Search for the cell housing the specified text and yield its [x, y] center coordinate. 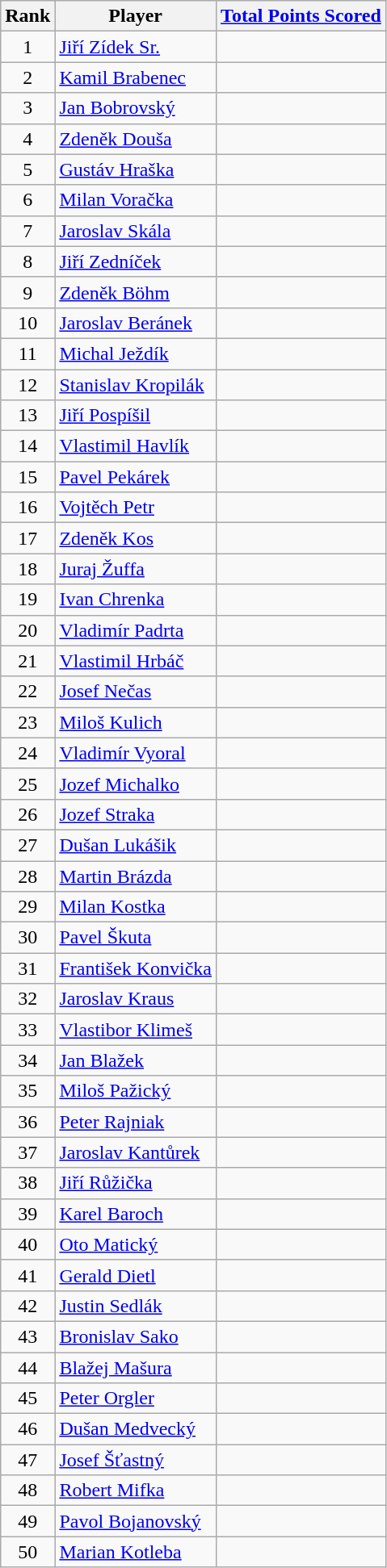
Vlastibor Klimeš [136, 1030]
30 [27, 938]
Miloš Pažický [136, 1091]
27 [27, 845]
Peter Rajniak [136, 1122]
Jiří Pospíšil [136, 416]
33 [27, 1030]
František Konvička [136, 968]
9 [27, 292]
Zdeněk Kos [136, 538]
43 [27, 1336]
Vladimír Padrta [136, 630]
Jiří Růžička [136, 1183]
49 [27, 1521]
Vlastimil Havlík [136, 446]
44 [27, 1368]
38 [27, 1183]
10 [27, 323]
36 [27, 1122]
Bronislav Sako [136, 1336]
Michal Ježdík [136, 353]
15 [27, 477]
4 [27, 139]
16 [27, 508]
Robert Mifka [136, 1491]
45 [27, 1399]
6 [27, 200]
31 [27, 968]
Gerald Dietl [136, 1275]
34 [27, 1060]
Blažej Mašura [136, 1368]
Pavel Škuta [136, 938]
39 [27, 1214]
48 [27, 1491]
3 [27, 108]
Jaroslav Kantůrek [136, 1152]
26 [27, 814]
Ivan Chrenka [136, 600]
Pavol Bojanovský [136, 1521]
46 [27, 1429]
Miloš Kulich [136, 722]
Jaroslav Skála [136, 231]
22 [27, 692]
Stanislav Kropilák [136, 385]
50 [27, 1552]
20 [27, 630]
32 [27, 999]
7 [27, 231]
42 [27, 1306]
Jan Blažek [136, 1060]
Dušan Lukášik [136, 845]
25 [27, 784]
Player [136, 16]
Jozef Straka [136, 814]
Jiří Zedníček [136, 261]
Karel Baroch [136, 1214]
29 [27, 907]
14 [27, 446]
41 [27, 1275]
Justin Sedlák [136, 1306]
23 [27, 722]
35 [27, 1091]
Gustáv Hraška [136, 169]
Kamil Brabenec [136, 77]
19 [27, 600]
40 [27, 1244]
Marian Kotleba [136, 1552]
2 [27, 77]
17 [27, 538]
8 [27, 261]
37 [27, 1152]
Peter Orgler [136, 1399]
Oto Matický [136, 1244]
Rank [27, 16]
28 [27, 876]
13 [27, 416]
Dušan Medvecký [136, 1429]
Jozef Michalko [136, 784]
47 [27, 1460]
Vojtěch Petr [136, 508]
Jan Bobrovský [136, 108]
1 [27, 47]
18 [27, 569]
11 [27, 353]
Jiří Zídek Sr. [136, 47]
Josef Šťastný [136, 1460]
5 [27, 169]
12 [27, 385]
Jaroslav Kraus [136, 999]
Milan Voračka [136, 200]
Total Points Scored [301, 16]
Juraj Žuffa [136, 569]
24 [27, 753]
Martin Brázda [136, 876]
Zdeněk Böhm [136, 292]
Jaroslav Beránek [136, 323]
Milan Kostka [136, 907]
Zdeněk Douša [136, 139]
Vlastimil Hrbáč [136, 661]
Vladimír Vyoral [136, 753]
21 [27, 661]
Pavel Pekárek [136, 477]
Josef Nečas [136, 692]
